Locate the cell with the specified text and output its (x, y) center coordinate. 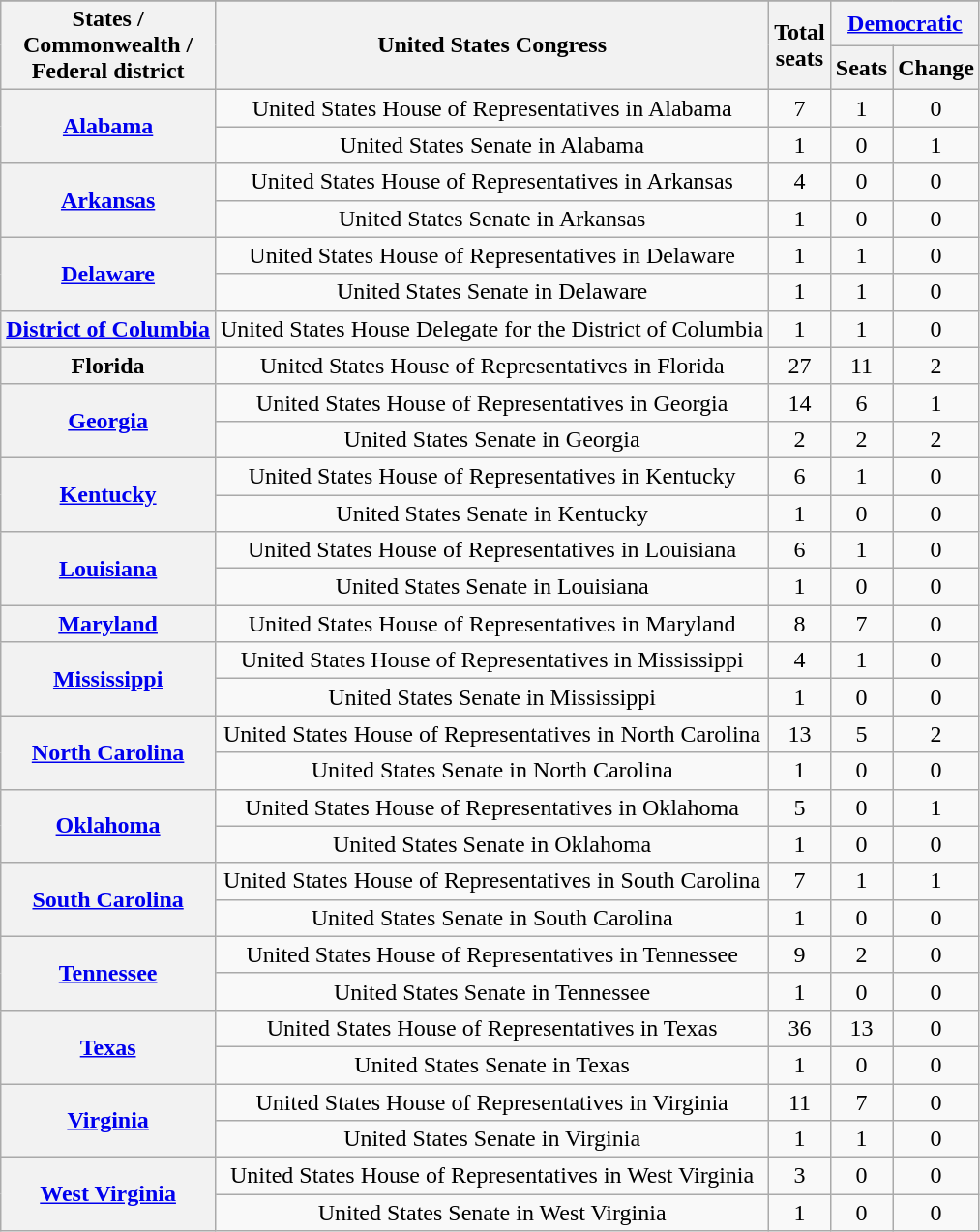
United States House of Representatives in Louisiana (491, 550)
United States House of Representatives in North Carolina (491, 734)
United States House of Representatives in Arkansas (491, 182)
Democratic (905, 23)
United States House of Representatives in Florida (491, 366)
United States Senate in Georgia (491, 439)
United States House of Representatives in West Virginia (491, 1176)
United States Senate in Tennessee (491, 991)
United States Senate in North Carolina (491, 771)
United States Senate in Louisiana (491, 587)
West Virginia (108, 1194)
Tennessee (108, 973)
South Carolina (108, 899)
9 (800, 954)
3 (800, 1176)
United States Senate in Alabama (491, 145)
Louisiana (108, 569)
United States Senate in Kentucky (491, 513)
36 (800, 1028)
United States Senate in West Virginia (491, 1213)
United States House of Representatives in Georgia (491, 402)
United States House of Representatives in Tennessee (491, 954)
Texas (108, 1046)
United States Senate in Arkansas (491, 219)
United States House Delegate for the District of Columbia (491, 329)
Arkansas (108, 200)
United States House of Representatives in Delaware (491, 255)
United States House of Representatives in Mississippi (491, 660)
United States House of Representatives in Oklahoma (491, 807)
Georgia (108, 421)
United States Congress (491, 45)
District of Columbia (108, 329)
Virginia (108, 1120)
Kentucky (108, 494)
27 (800, 366)
Change (936, 68)
Alabama (108, 127)
United States House of Representatives in Kentucky (491, 476)
States /Commonwealth /Federal district (108, 45)
Florida (108, 366)
United States House of Representatives in Virginia (491, 1101)
North Carolina (108, 752)
Mississippi (108, 679)
Totalseats (800, 45)
United States Senate in Texas (491, 1065)
Oklahoma (108, 826)
United States Senate in Delaware (491, 292)
14 (800, 402)
8 (800, 624)
United States House of Representatives in Alabama (491, 108)
Seats (861, 68)
United States House of Representatives in Maryland (491, 624)
United States Senate in Oklahoma (491, 844)
United States Senate in Mississippi (491, 697)
United States Senate in South Carolina (491, 918)
United States House of Representatives in South Carolina (491, 881)
Maryland (108, 624)
United States House of Representatives in Texas (491, 1028)
United States Senate in Virginia (491, 1139)
Delaware (108, 274)
